Pinpoint the cell where the given text exists, returning its [x, y] midpoint coordinate. 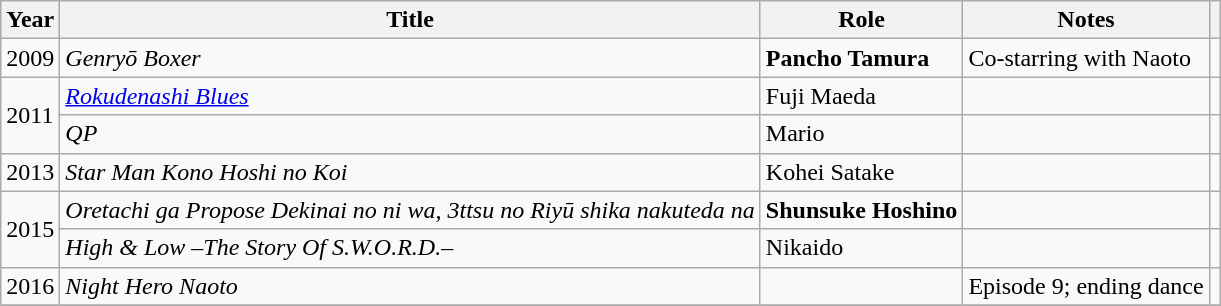
High & Low –The Story Of S.W.O.R.D.– [410, 248]
Title [410, 20]
Year [30, 20]
2011 [30, 115]
2015 [30, 229]
2013 [30, 172]
Episode 9; ending dance [1086, 286]
Notes [1086, 20]
Star Man Kono Hoshi no Koi [410, 172]
Night Hero Naoto [410, 286]
Oretachi ga Propose Dekinai no ni wa, 3ttsu no Riyū shika nakuteda na [410, 210]
Pancho Tamura [862, 58]
Nikaido [862, 248]
Rokudenashi Blues [410, 96]
2009 [30, 58]
Genryō Boxer [410, 58]
2016 [30, 286]
Shunsuke Hoshino [862, 210]
Kohei Satake [862, 172]
Co-starring with Naoto [1086, 58]
Role [862, 20]
Mario [862, 134]
Fuji Maeda [862, 96]
QP [410, 134]
